Output the [x, y] coordinate of the center of the cell containing the given text.  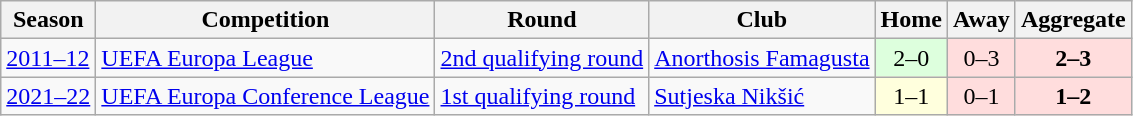
Season [48, 20]
0–1 [981, 96]
1–2 [1073, 96]
Club [762, 20]
1–1 [911, 96]
Home [911, 20]
UEFA Europa Conference League [266, 96]
Competition [266, 20]
1st qualifying round [542, 96]
Anorthosis Famagusta [762, 58]
2–0 [911, 58]
2021–22 [48, 96]
2011–12 [48, 58]
Away [981, 20]
2–3 [1073, 58]
Sutjeska Nikšić [762, 96]
Round [542, 20]
2nd qualifying round [542, 58]
UEFA Europa League [266, 58]
Aggregate [1073, 20]
0–3 [981, 58]
